For the text-containing cell, return its midpoint in (x, y) coordinate format. 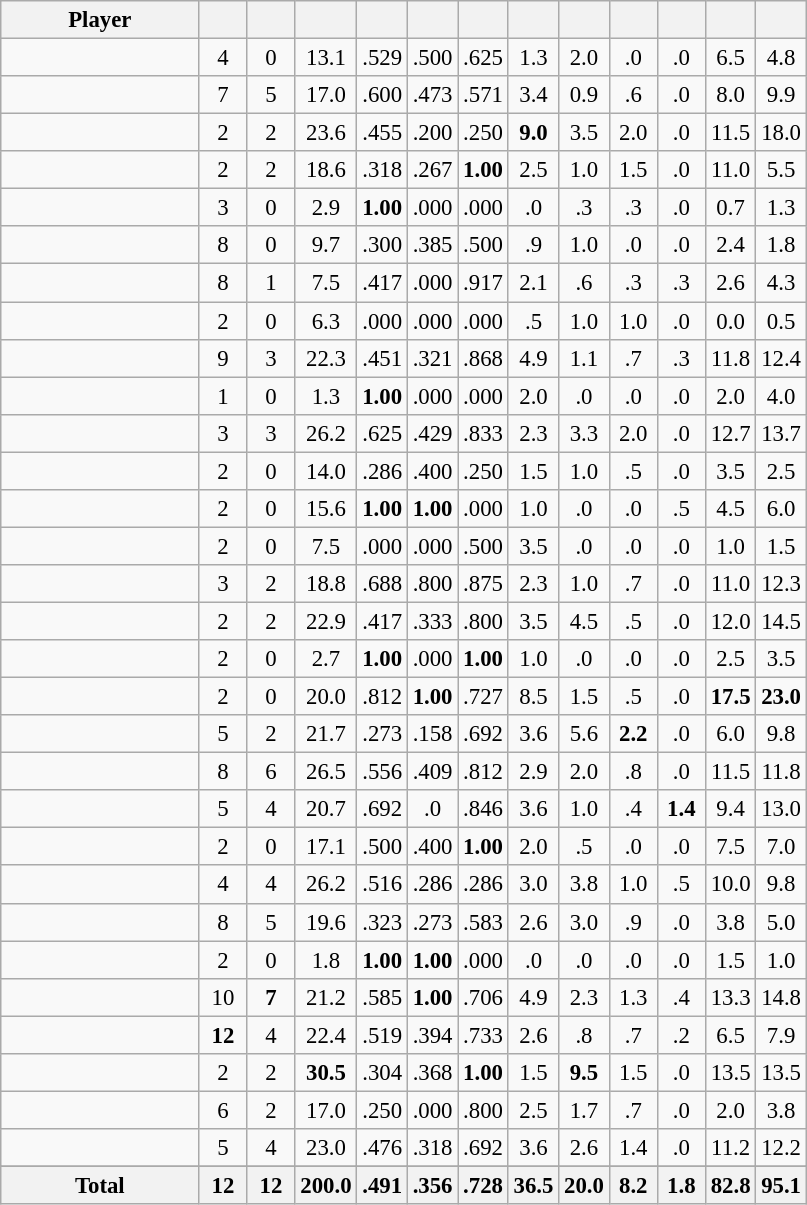
22.3 (326, 358)
17.1 (326, 847)
.476 (382, 1148)
5.0 (781, 922)
12.0 (730, 621)
0.0 (730, 321)
2.1 (533, 283)
8.2 (633, 1185)
22.4 (326, 1035)
.158 (432, 734)
.688 (382, 584)
10.0 (730, 885)
2.2 (633, 734)
23.6 (326, 133)
9.0 (533, 133)
0.5 (781, 321)
.571 (483, 95)
4.8 (781, 58)
5.5 (781, 170)
.333 (432, 621)
.846 (483, 809)
22.9 (326, 621)
.429 (432, 433)
14.5 (781, 621)
6.3 (326, 321)
.833 (483, 433)
36.5 (533, 1185)
.455 (382, 133)
13.0 (781, 809)
Total (100, 1185)
13.1 (326, 58)
.728 (483, 1185)
.323 (382, 922)
26.5 (326, 772)
.529 (382, 58)
11.2 (730, 1148)
.733 (483, 1035)
5.6 (584, 734)
.491 (382, 1185)
.356 (432, 1185)
.385 (432, 245)
.451 (382, 358)
9.9 (781, 95)
21.7 (326, 734)
14.0 (326, 471)
18.6 (326, 170)
1.1 (584, 358)
20.7 (326, 809)
4.3 (781, 283)
2.4 (730, 245)
.2 (681, 1035)
.368 (432, 1073)
0.7 (730, 208)
14.8 (781, 997)
9 (223, 358)
.583 (483, 922)
.727 (483, 697)
19.6 (326, 922)
4.0 (781, 396)
30.5 (326, 1073)
0.9 (584, 95)
2.7 (326, 659)
82.8 (730, 1185)
12.3 (781, 584)
8.5 (533, 697)
13.3 (730, 997)
.409 (432, 772)
.556 (382, 772)
.300 (382, 245)
Player (100, 20)
13.7 (781, 433)
12.4 (781, 358)
.321 (432, 358)
.516 (382, 885)
8.0 (730, 95)
21.2 (326, 997)
.394 (432, 1035)
3.3 (584, 433)
.304 (382, 1073)
1.7 (584, 1110)
95.1 (781, 1185)
9.5 (584, 1073)
.585 (382, 997)
18.0 (781, 133)
.600 (382, 95)
.267 (432, 170)
.200 (432, 133)
.473 (432, 95)
9.7 (326, 245)
12.7 (730, 433)
.706 (483, 997)
7.0 (781, 847)
.868 (483, 358)
18.8 (326, 584)
9.4 (730, 809)
200.0 (326, 1185)
3.4 (533, 95)
.917 (483, 283)
12.2 (781, 1148)
15.6 (326, 509)
17.5 (730, 697)
.875 (483, 584)
10 (223, 997)
.519 (382, 1035)
7.9 (781, 1035)
